Find where the given text appears and provide that cell's center as (X, Y) coordinate. 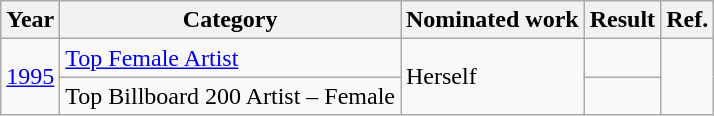
Top Billboard 200 Artist – Female (230, 96)
Ref. (688, 20)
Year (30, 20)
Category (230, 20)
1995 (30, 77)
Top Female Artist (230, 58)
Nominated work (492, 20)
Result (622, 20)
Herself (492, 77)
